Pinpoint the cell where the given text exists, returning its [X, Y] midpoint coordinate. 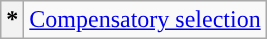
* [12, 20]
Compensatory selection [145, 20]
